Pinpoint the cell where the given text exists, returning its [x, y] midpoint coordinate. 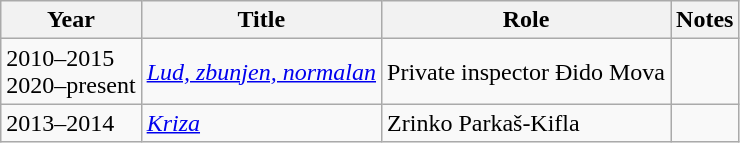
Private inspector Đido Mova [526, 72]
Lud, zbunjen, normalan [261, 72]
Kriza [261, 123]
2010–2015 2020–present [71, 72]
Year [71, 20]
Notes [705, 20]
Role [526, 20]
Title [261, 20]
Zrinko Parkaš-Kifla [526, 123]
2013–2014 [71, 123]
